Locate the cell with the specified text and output its [X, Y] center coordinate. 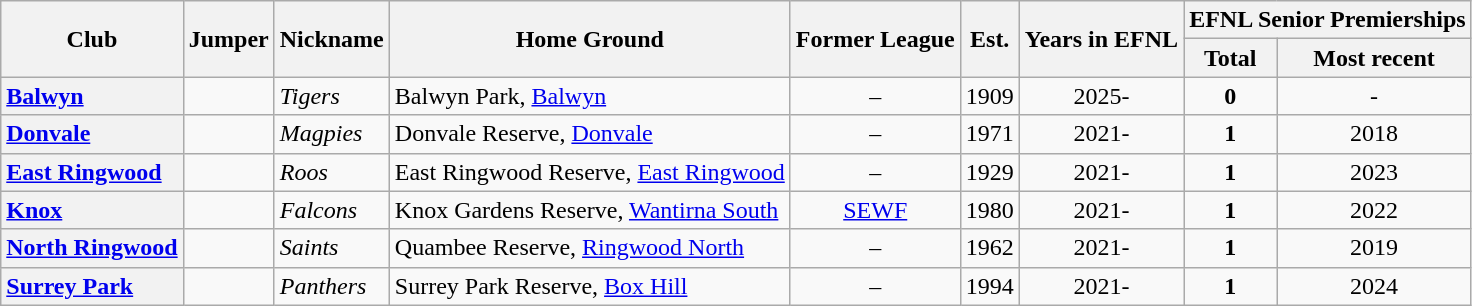
Donvale [92, 134]
Surrey Park Reserve, Box Hill [590, 286]
Quambee Reserve, Ringwood North [590, 248]
Nickname [332, 39]
Roos [332, 172]
Knox [92, 210]
1971 [990, 134]
Balwyn Park, Balwyn [590, 96]
2025- [1101, 96]
2024 [1374, 286]
Jumper [228, 39]
Balwyn [92, 96]
1929 [990, 172]
Surrey Park [92, 286]
Donvale Reserve, Donvale [590, 134]
Total [1230, 58]
2018 [1374, 134]
2022 [1374, 210]
1994 [990, 286]
Magpies [332, 134]
Tigers [332, 96]
1909 [990, 96]
Falcons [332, 210]
- [1374, 96]
SEWF [875, 210]
Years in EFNL [1101, 39]
East Ringwood Reserve, East Ringwood [590, 172]
Former League [875, 39]
2019 [1374, 248]
Est. [990, 39]
East Ringwood [92, 172]
1962 [990, 248]
2023 [1374, 172]
0 [1230, 96]
Club [92, 39]
Panthers [332, 286]
Knox Gardens Reserve, Wantirna South [590, 210]
North Ringwood [92, 248]
EFNL Senior Premierships [1328, 20]
Saints [332, 248]
Home Ground [590, 39]
Most recent [1374, 58]
1980 [990, 210]
